Output the (X, Y) coordinate of the center of the cell containing the given text.  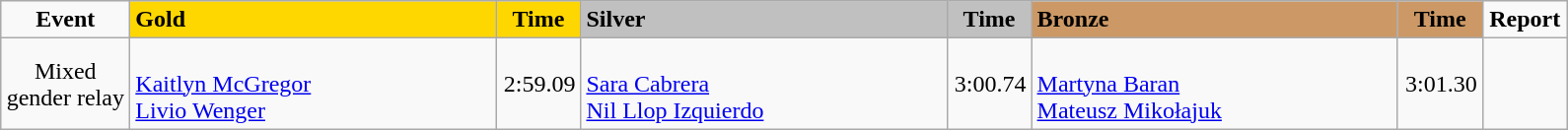
Mixed gender relay (65, 84)
2:59.09 (538, 84)
Gold (314, 20)
Martyna BaranMateusz Mikołajuk (1215, 84)
3:00.74 (989, 84)
Kaitlyn McGregorLivio Wenger (314, 84)
Report (1525, 20)
Sara CabreraNil Llop Izquierdo (763, 84)
Silver (763, 20)
3:01.30 (1440, 84)
Event (65, 20)
Bronze (1215, 20)
